From the cell containing the given text, extract its center point as [x, y] coordinate. 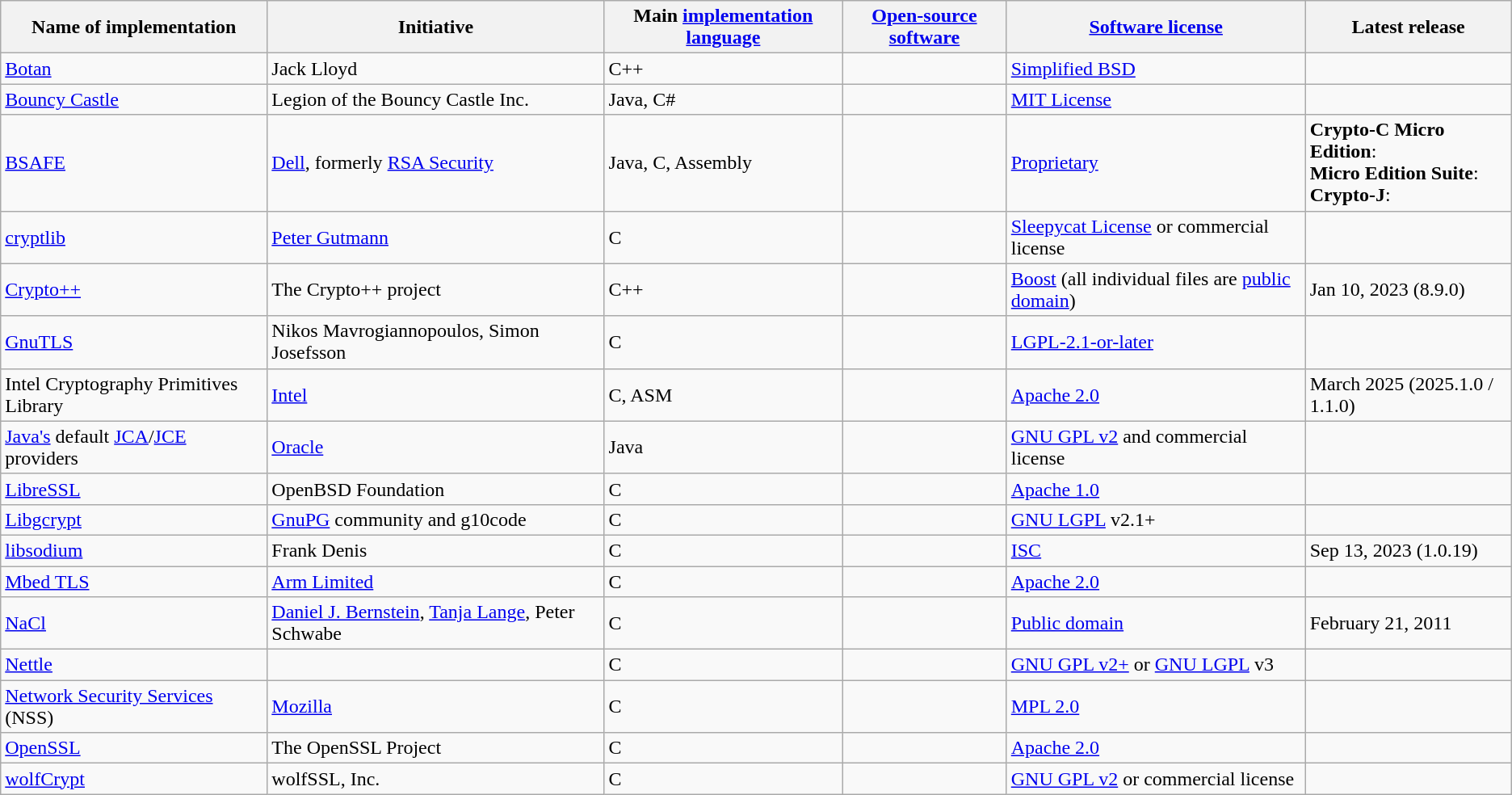
Crypto-C Micro Edition: Micro Edition Suite: Crypto-J: [1409, 163]
Dell, formerly RSA Security [436, 163]
GnuPG community and g10code [436, 519]
Nettle [134, 665]
Initiative [436, 27]
Frank Denis [436, 550]
Jack Lloyd [436, 69]
C, ASM [724, 394]
OpenBSD Foundation [436, 489]
BSAFE [134, 163]
Proprietary [1156, 163]
Crypto++ [134, 289]
Network Security Services (NSS) [134, 706]
Bouncy Castle [134, 99]
Public domain [1156, 624]
The Crypto++ project [436, 289]
ISC [1156, 550]
Intel [436, 394]
Legion of the Bouncy Castle Inc. [436, 99]
Mbed TLS [134, 581]
Nikos Mavrogiannopoulos, Simon Josefsson [436, 343]
The OpenSSL Project [436, 748]
GNU GPL v2 or commercial license [1156, 779]
Java [724, 448]
Arm Limited [436, 581]
Libgcrypt [134, 519]
OpenSSL [134, 748]
libsodium [134, 550]
GNU LGPL v2.1+ [1156, 519]
Mozilla [436, 706]
MPL 2.0 [1156, 706]
Simplified BSD [1156, 69]
Main implementation language [724, 27]
Intel Cryptography Primitives Library [134, 394]
Latest release [1409, 27]
cryptlib [134, 238]
March 2025 (2025.1.0 / 1.1.0) [1409, 394]
LibreSSL [134, 489]
Name of implementation [134, 27]
MIT License [1156, 99]
NaCl [134, 624]
Open-source software [925, 27]
Sep 13, 2023 (1.0.19) [1409, 550]
Botan [134, 69]
Oracle [436, 448]
GNU GPL v2+ or GNU LGPL v3 [1156, 665]
wolfSSL, Inc. [436, 779]
Java's default JCA/JCE providers [134, 448]
Sleepycat License or commercial license [1156, 238]
LGPL-2.1-or-later [1156, 343]
Software license [1156, 27]
wolfCrypt [134, 779]
GNU GPL v2 and commercial license [1156, 448]
Daniel J. Bernstein, Tanja Lange, Peter Schwabe [436, 624]
Apache 1.0 [1156, 489]
February 21, 2011 [1409, 624]
GnuTLS [134, 343]
Peter Gutmann [436, 238]
Java, C, Assembly [724, 163]
Jan 10, 2023 (8.9.0) [1409, 289]
Java, C# [724, 99]
Boost (all individual files are public domain) [1156, 289]
